Provide the (x, y) coordinate of the cell's center where the given text is located.  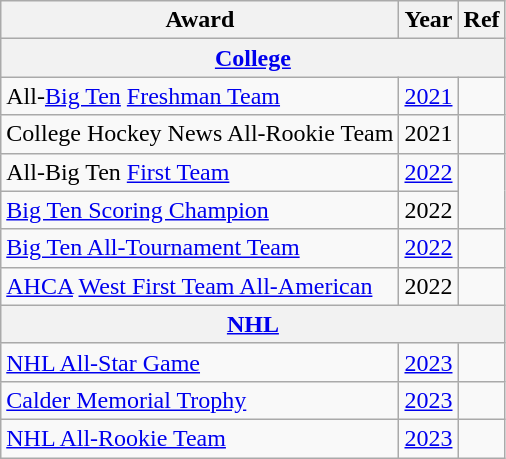
AHCA West First Team All-American (200, 286)
Big Ten Scoring Champion (200, 210)
Big Ten All-Tournament Team (200, 248)
Year (428, 20)
NHL All-Rookie Team (200, 438)
All-Big Ten Freshman Team (200, 96)
Award (200, 20)
NHL All-Star Game (200, 362)
College Hockey News All-Rookie Team (200, 134)
NHL (253, 324)
Calder Memorial Trophy (200, 400)
College (253, 58)
All-Big Ten First Team (200, 172)
Ref (482, 20)
